For the text-containing cell, return its midpoint in [X, Y] coordinate format. 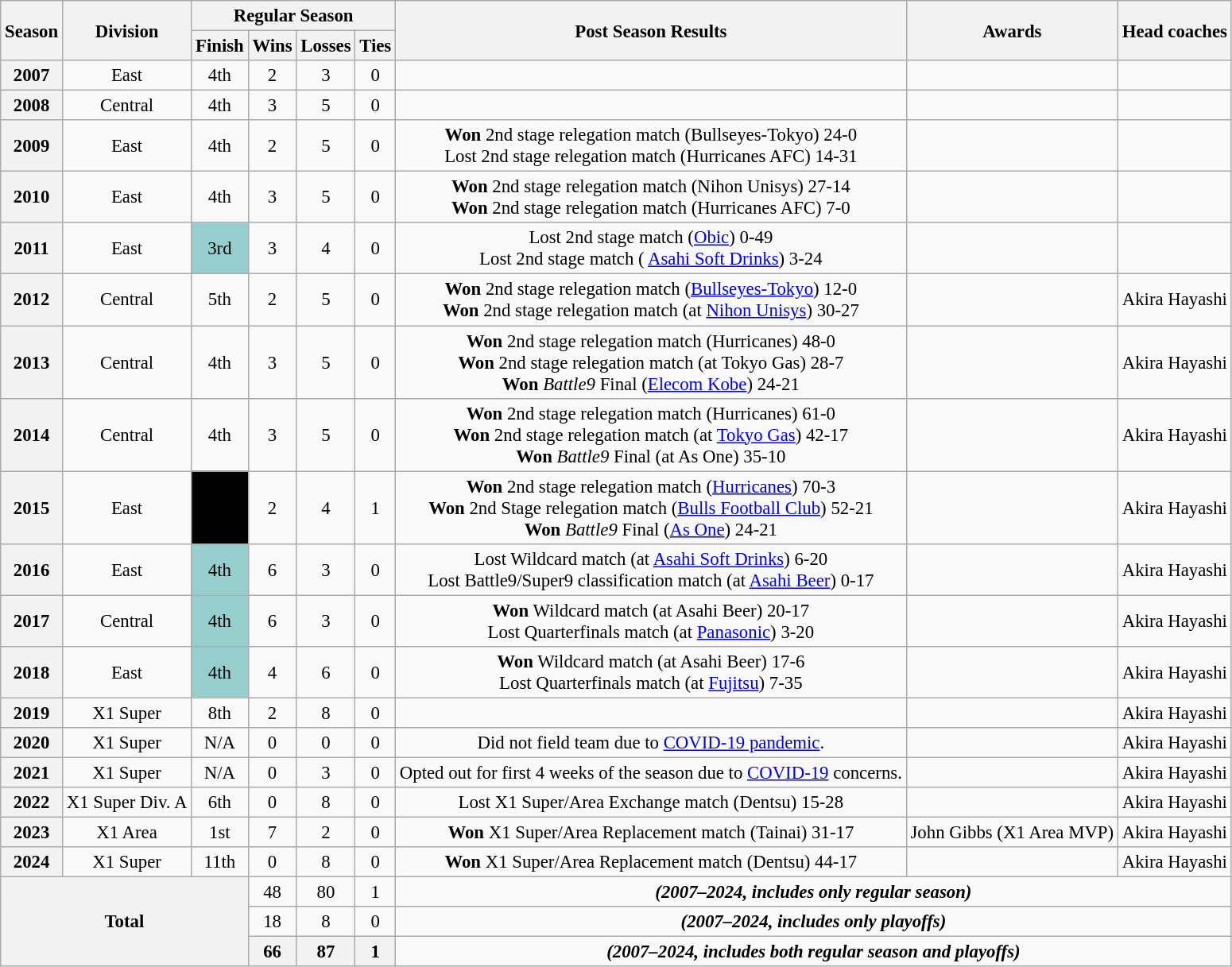
2014 [32, 435]
66 [272, 952]
2015 [32, 508]
X1 Area [126, 833]
Lost X1 Super/Area Exchange match (Dentsu) 15-28 [652, 803]
2021 [32, 772]
6th [219, 803]
(2007–2024, includes only playoffs) [814, 922]
Won 2nd stage relegation match (Hurricanes) 70-3Won 2nd Stage relegation match (Bulls Football Club) 52-21Won Battle9 Final (As One) 24-21 [652, 508]
2023 [32, 833]
Won X1 Super/Area Replacement match (Tainai) 31-17 [652, 833]
2017 [32, 621]
2012 [32, 300]
(2007–2024, includes both regular season and playoffs) [814, 952]
Won Wildcard match (at Asahi Beer) 17-6Lost Quarterfinals match (at Fujitsu) 7-35 [652, 672]
Won 2nd stage relegation match (Hurricanes) 61-0Won 2nd stage relegation match (at Tokyo Gas) 42-17Won Battle9 Final (at As One) 35-10 [652, 435]
John Gibbs (X1 Area MVP) [1012, 833]
Regular Season [294, 16]
2019 [32, 713]
Did not field team due to COVID-19 pandemic. [652, 743]
Division [126, 30]
3rd [219, 248]
2024 [32, 862]
Season [32, 30]
80 [326, 892]
X1 Super Div. A [126, 803]
2008 [32, 106]
Ties [375, 46]
8th [219, 713]
Head coaches [1175, 30]
2022 [32, 803]
Lost 2nd stage match (Obic) 0-49Lost 2nd stage match ( Asahi Soft Drinks) 3-24 [652, 248]
2020 [32, 743]
2013 [32, 362]
2010 [32, 197]
Post Season Results [652, 30]
Won 2nd stage relegation match (Bullseyes-Tokyo) 12-0Won 2nd stage relegation match (at Nihon Unisys) 30-27 [652, 300]
2007 [32, 75]
2011 [32, 248]
Lost Wildcard match (at Asahi Soft Drinks) 6-20Lost Battle9/Super9 classification match (at Asahi Beer) 0-17 [652, 569]
18 [272, 922]
Total [124, 922]
2009 [32, 146]
Won X1 Super/Area Replacement match (Dentsu) 44-17 [652, 862]
87 [326, 952]
Won Wildcard match (at Asahi Beer) 20-17Lost Quarterfinals match (at Panasonic) 3-20 [652, 621]
Losses [326, 46]
Won 2nd stage relegation match (Nihon Unisys) 27-14Won 2nd stage relegation match (Hurricanes AFC) 7-0 [652, 197]
(2007–2024, includes only regular season) [814, 892]
48 [272, 892]
Won 2nd stage relegation match (Hurricanes) 48-0Won 2nd stage relegation match (at Tokyo Gas) 28-7Won Battle9 Final (Elecom Kobe) 24-21 [652, 362]
Opted out for first 4 weeks of the season due to COVID-19 concerns. [652, 772]
5th [219, 300]
1st [219, 833]
Finish [219, 46]
Awards [1012, 30]
11th [219, 862]
2016 [32, 569]
7 [272, 833]
Wins [272, 46]
Won 2nd stage relegation match (Bullseyes-Tokyo) 24-0Lost 2nd stage relegation match (Hurricanes AFC) 14-31 [652, 146]
2018 [32, 672]
